Capture the cell that displays the provided text and extract its (X, Y) central coordinate. 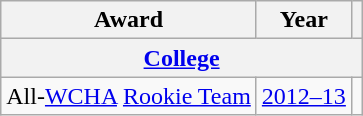
All-WCHA Rookie Team (129, 96)
2012–13 (304, 96)
College (182, 58)
Award (129, 20)
Year (304, 20)
